Pinpoint the cell where the given text exists, returning its [X, Y] midpoint coordinate. 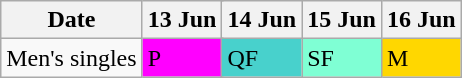
M [421, 58]
P [182, 58]
16 Jun [421, 20]
Men's singles [72, 58]
13 Jun [182, 20]
QF [262, 58]
14 Jun [262, 20]
Date [72, 20]
15 Jun [342, 20]
SF [342, 58]
